For the text-containing cell, return its midpoint in [x, y] coordinate format. 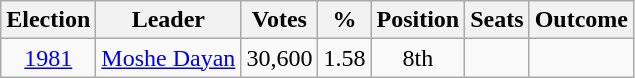
1981 [48, 58]
Position [418, 20]
Leader [168, 20]
8th [418, 58]
Moshe Dayan [168, 58]
1.58 [344, 58]
Outcome [581, 20]
% [344, 20]
30,600 [280, 58]
Votes [280, 20]
Seats [497, 20]
Election [48, 20]
